Pinpoint the cell where the given text exists, returning its [X, Y] midpoint coordinate. 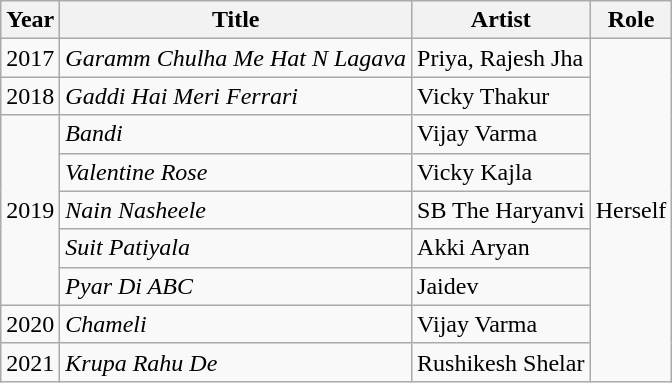
Gaddi Hai Meri Ferrari [236, 96]
Jaidev [502, 286]
Herself [631, 210]
SB The Haryanvi [502, 210]
Title [236, 20]
Vicky Kajla [502, 172]
2018 [30, 96]
Vicky Thakur [502, 96]
Nain Nasheele [236, 210]
Artist [502, 20]
Role [631, 20]
Valentine Rose [236, 172]
2020 [30, 324]
Garamm Chulha Me Hat N Lagava [236, 58]
2019 [30, 210]
2017 [30, 58]
Suit Patiyala [236, 248]
Krupa Rahu De [236, 362]
Year [30, 20]
Priya, Rajesh Jha [502, 58]
Rushikesh Shelar [502, 362]
2021 [30, 362]
Akki Aryan [502, 248]
Chameli [236, 324]
Bandi [236, 134]
Pyar Di ABC [236, 286]
